Output the (x, y) coordinate of the center of the cell containing the given text.  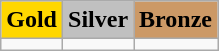
Silver (98, 20)
Bronze (176, 20)
Gold (32, 20)
